Capture the cell that displays the provided text and extract its [X, Y] central coordinate. 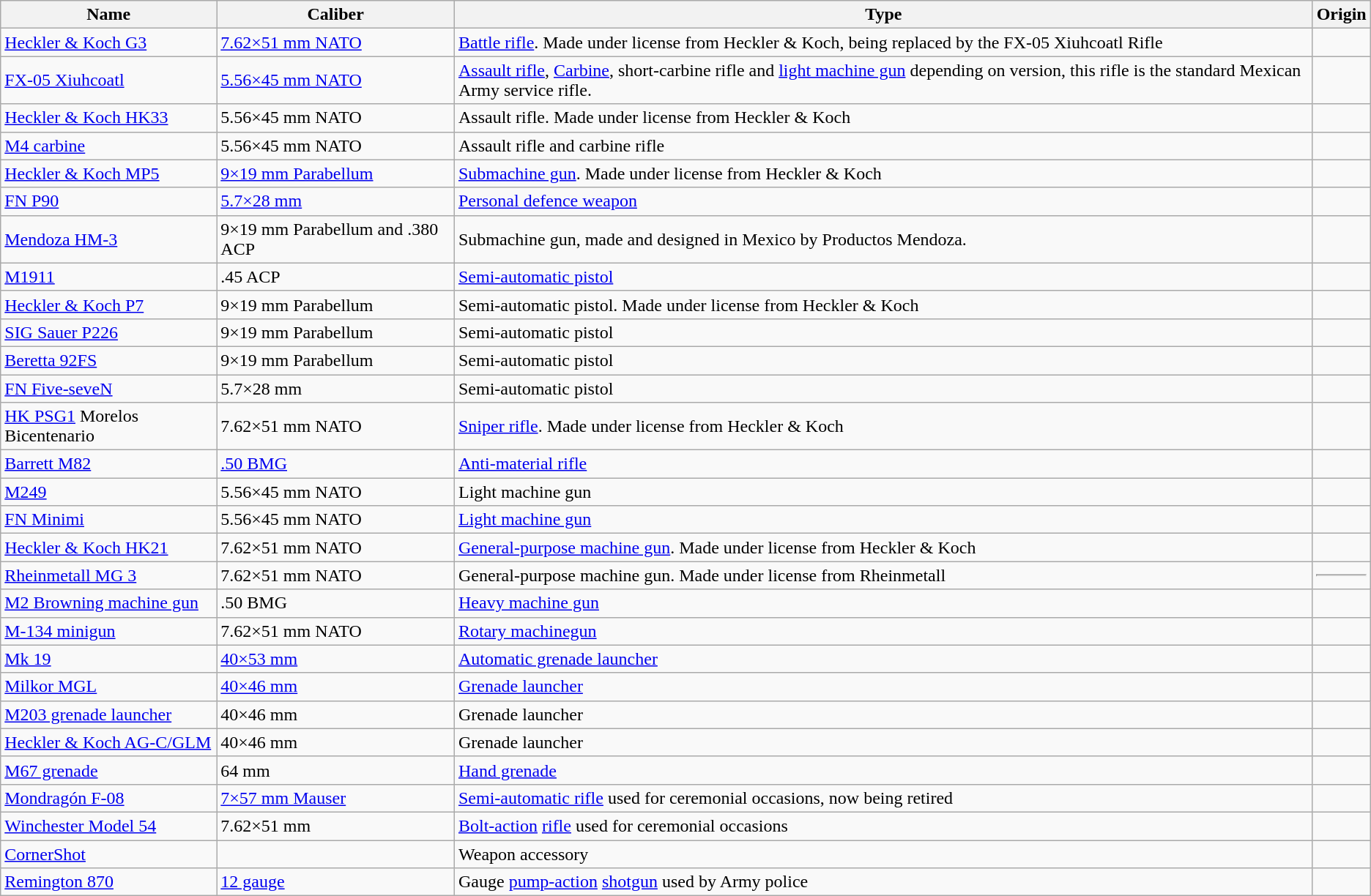
M67 grenade [108, 770]
Semi-automatic pistol. Made under license from Heckler & Koch [883, 305]
Semi-automatic rifle used for ceremonial occasions, now being retired [883, 798]
M249 [108, 492]
Rheinmetall MG 3 [108, 575]
M203 grenade launcher [108, 714]
M-134 minigun [108, 631]
Hand grenade [883, 770]
FN Minimi [108, 520]
M1911 [108, 277]
9×19 mm Parabellum and .380 ACP [335, 239]
Anti-material rifle [883, 464]
CornerShot [108, 854]
Assault rifle. Made under license from Heckler & Koch [883, 118]
7×57 mm Mauser [335, 798]
FN P90 [108, 201]
FN Five-seveN [108, 389]
Battle rifle. Made under license from Heckler & Koch, being replaced by the FX-05 Xiuhcoatl Rifle [883, 42]
Mk 19 [108, 659]
Remington 870 [108, 882]
Heavy machine gun [883, 603]
HK PSG1 Morelos Bicentenario [108, 426]
Sniper rifle. Made under license from Heckler & Koch [883, 426]
Caliber [335, 15]
Heckler & Koch AG-C/GLM [108, 742]
Mondragón F-08 [108, 798]
Heckler & Koch P7 [108, 305]
Heckler & Koch HK33 [108, 118]
Gauge pump-action shotgun used by Army police [883, 882]
SIG Sauer P226 [108, 332]
Heckler & Koch HK21 [108, 548]
Heckler & Koch G3 [108, 42]
FX-05 Xiuhcoatl [108, 81]
12 gauge [335, 882]
Origin [1342, 15]
64 mm [335, 770]
Bolt-action rifle used for ceremonial occasions [883, 826]
Assault rifle, Carbine, short-carbine rifle and light machine gun depending on version, this rifle is the standard Mexican Army service rifle. [883, 81]
Rotary machinegun [883, 631]
Assault rifle and carbine rifle [883, 146]
Winchester Model 54 [108, 826]
Submachine gun, made and designed in Mexico by Productos Mendoza. [883, 239]
Beretta 92FS [108, 360]
Automatic grenade launcher [883, 659]
Personal defence weapon [883, 201]
General-purpose machine gun. Made under license from Heckler & Koch [883, 548]
Mendoza HM-3 [108, 239]
.45 ACP [335, 277]
7.62×51 mm [335, 826]
Weapon accessory [883, 854]
Submachine gun. Made under license from Heckler & Koch [883, 173]
Milkor MGL [108, 687]
M2 Browning machine gun [108, 603]
Barrett M82 [108, 464]
Heckler & Koch MP5 [108, 173]
Name [108, 15]
M4 carbine [108, 146]
General-purpose machine gun. Made under license from Rheinmetall [883, 575]
Type [883, 15]
40×53 mm [335, 659]
